Search for the cell housing the specified text and yield its [X, Y] center coordinate. 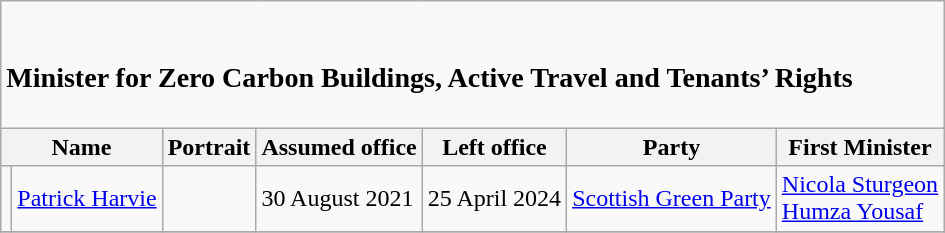
Nicola Sturgeon Humza Yousaf [860, 198]
Assumed office [339, 147]
Party [672, 147]
Portrait [209, 147]
Name [82, 147]
25 April 2024 [494, 198]
Minister for Zero Carbon Buildings, Active Travel and Tenants’ Rights [472, 64]
30 August 2021 [339, 198]
First Minister [860, 147]
Patrick Harvie [87, 198]
Scottish Green Party [672, 198]
Left office [494, 147]
